Search for the cell housing the specified text and yield its [X, Y] center coordinate. 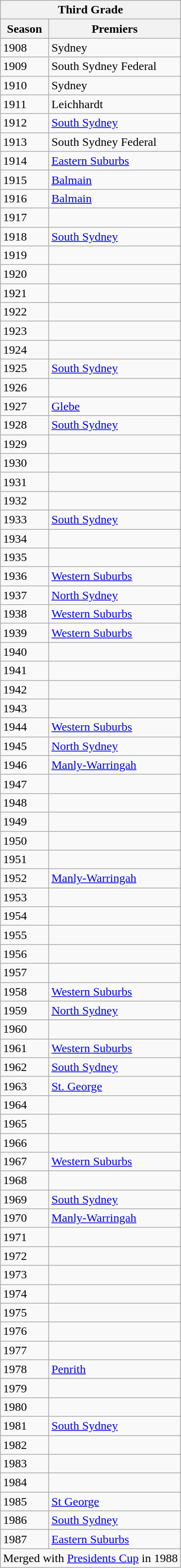
1978 [25, 1369]
1960 [25, 1029]
Third Grade [90, 10]
1980 [25, 1407]
1955 [25, 935]
1911 [25, 104]
1945 [25, 746]
1987 [25, 1539]
1938 [25, 614]
1916 [25, 198]
1956 [25, 954]
1936 [25, 576]
1947 [25, 784]
1918 [25, 237]
1984 [25, 1483]
1920 [25, 274]
1939 [25, 633]
1910 [25, 85]
St George [115, 1502]
1923 [25, 331]
1977 [25, 1350]
1969 [25, 1199]
1974 [25, 1294]
1924 [25, 350]
1935 [25, 558]
1937 [25, 595]
1948 [25, 803]
1919 [25, 255]
1982 [25, 1445]
1968 [25, 1181]
1983 [25, 1464]
1943 [25, 708]
1949 [25, 821]
1953 [25, 897]
1961 [25, 1048]
1925 [25, 369]
1933 [25, 519]
1944 [25, 727]
Premiers [115, 29]
1928 [25, 425]
1908 [25, 48]
1922 [25, 312]
1979 [25, 1388]
1932 [25, 501]
1981 [25, 1426]
1971 [25, 1237]
1972 [25, 1256]
1959 [25, 1010]
1941 [25, 671]
1930 [25, 463]
1962 [25, 1067]
1926 [25, 387]
1964 [25, 1105]
1912 [25, 123]
1929 [25, 444]
1957 [25, 973]
1950 [25, 841]
1913 [25, 142]
1914 [25, 161]
1942 [25, 690]
1934 [25, 538]
Season [25, 29]
Leichhardt [115, 104]
1927 [25, 406]
1975 [25, 1313]
1985 [25, 1502]
1940 [25, 652]
1952 [25, 878]
1966 [25, 1142]
1963 [25, 1086]
1973 [25, 1275]
1946 [25, 765]
St. George [115, 1086]
1917 [25, 217]
1915 [25, 180]
1951 [25, 860]
1967 [25, 1162]
1965 [25, 1124]
Glebe [115, 406]
1986 [25, 1520]
1970 [25, 1218]
1909 [25, 66]
1976 [25, 1331]
1931 [25, 482]
Penrith [115, 1369]
Merged with Presidents Cup in 1988 [90, 1558]
1921 [25, 293]
1954 [25, 916]
1958 [25, 992]
